Return the (X, Y) coordinate for the center point of the cell that contains the specified text.  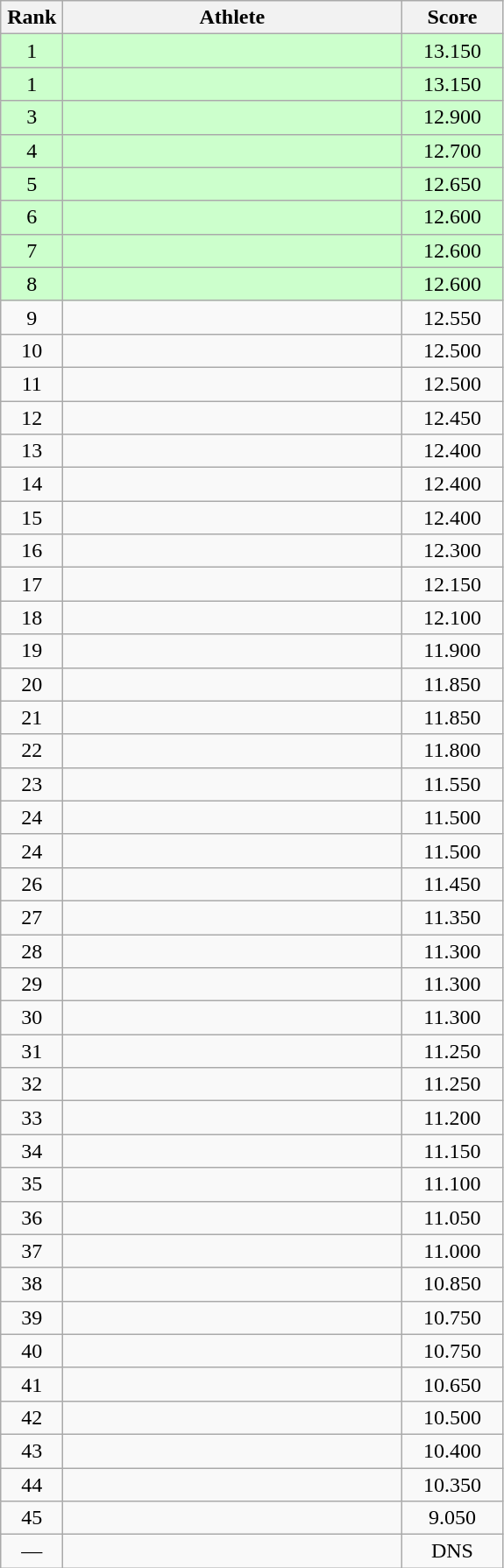
27 (32, 917)
5 (32, 184)
12.650 (452, 184)
Athlete (232, 18)
45 (32, 1518)
15 (32, 518)
33 (32, 1118)
6 (32, 217)
12.700 (452, 151)
11.100 (452, 1184)
7 (32, 251)
36 (32, 1218)
11.800 (452, 751)
12.100 (452, 618)
9.050 (452, 1518)
30 (32, 1018)
12.150 (452, 584)
10.350 (452, 1485)
22 (32, 751)
10.400 (452, 1451)
12.450 (452, 418)
13 (32, 451)
DNS (452, 1551)
34 (32, 1151)
19 (32, 651)
35 (32, 1184)
43 (32, 1451)
32 (32, 1084)
17 (32, 584)
16 (32, 551)
23 (32, 784)
12.900 (452, 117)
Rank (32, 18)
44 (32, 1485)
38 (32, 1284)
26 (32, 884)
3 (32, 117)
11.200 (452, 1118)
18 (32, 618)
14 (32, 484)
Score (452, 18)
28 (32, 950)
29 (32, 985)
42 (32, 1417)
12.300 (452, 551)
8 (32, 284)
21 (32, 717)
11.050 (452, 1218)
11 (32, 384)
20 (32, 684)
11.150 (452, 1151)
12.550 (452, 317)
37 (32, 1251)
41 (32, 1384)
39 (32, 1317)
9 (32, 317)
40 (32, 1351)
11.350 (452, 917)
12 (32, 418)
11.450 (452, 884)
31 (32, 1051)
10.850 (452, 1284)
11.900 (452, 651)
4 (32, 151)
11.000 (452, 1251)
10.500 (452, 1417)
— (32, 1551)
11.550 (452, 784)
10.650 (452, 1384)
10 (32, 350)
